Detect which cell encompasses the target text, then output its (X, Y) center coordinate. 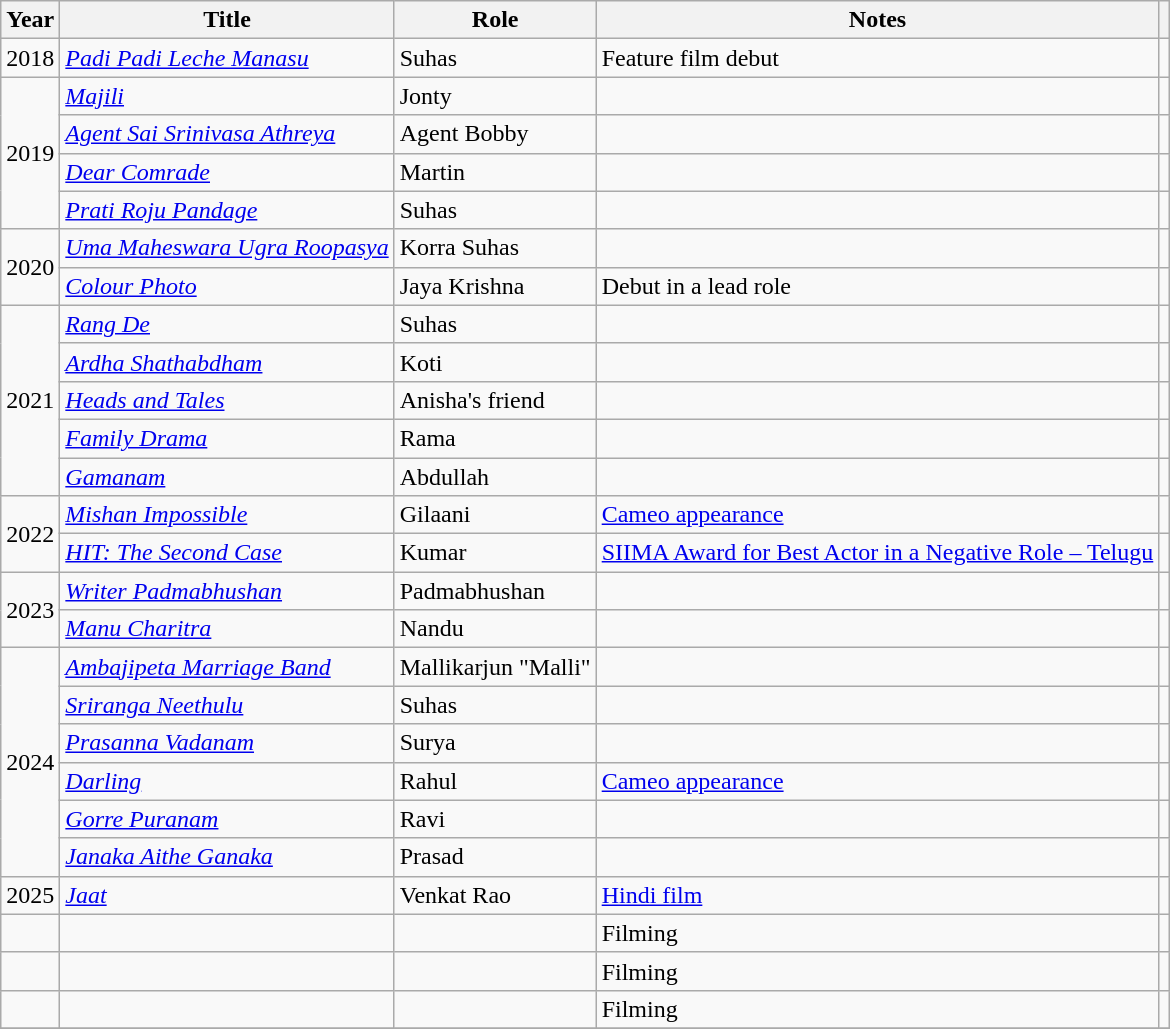
Prasanna Vadanam (227, 743)
Nandu (495, 629)
Debut in a lead role (878, 286)
Ambajipeta Marriage Band (227, 667)
Sriranga Neethulu (227, 705)
Ardha Shathabdham (227, 362)
Gamanam (227, 477)
Anisha's friend (495, 400)
2021 (30, 400)
Hindi film (878, 895)
Notes (878, 20)
Darling (227, 781)
Year (30, 20)
Uma Maheswara Ugra Roopasya (227, 248)
Korra Suhas (495, 248)
Rang De (227, 324)
Title (227, 20)
Abdullah (495, 477)
2018 (30, 58)
Martin (495, 172)
Kumar (495, 553)
2020 (30, 267)
2023 (30, 610)
2025 (30, 895)
Surya (495, 743)
Prati Roju Pandage (227, 210)
2019 (30, 153)
Koti (495, 362)
2022 (30, 534)
Prasad (495, 857)
Rahul (495, 781)
Padi Padi Leche Manasu (227, 58)
Mallikarjun "Malli" (495, 667)
Jaat (227, 895)
Ravi (495, 819)
Dear Comrade (227, 172)
Manu Charitra (227, 629)
Writer Padmabhushan (227, 591)
Heads and Tales (227, 400)
Role (495, 20)
SIIMA Award for Best Actor in a Negative Role – Telugu (878, 553)
Jonty (495, 96)
Rama (495, 438)
Colour Photo (227, 286)
Jaya Krishna (495, 286)
Gilaani (495, 515)
Family Drama (227, 438)
Gorre Puranam (227, 819)
Majili (227, 96)
Padmabhushan (495, 591)
Mishan Impossible (227, 515)
Feature film debut (878, 58)
HIT: The Second Case (227, 553)
Agent Bobby (495, 134)
2024 (30, 762)
Janaka Aithe Ganaka (227, 857)
Venkat Rao (495, 895)
Agent Sai Srinivasa Athreya (227, 134)
